Capture the cell that displays the provided text and extract its (x, y) central coordinate. 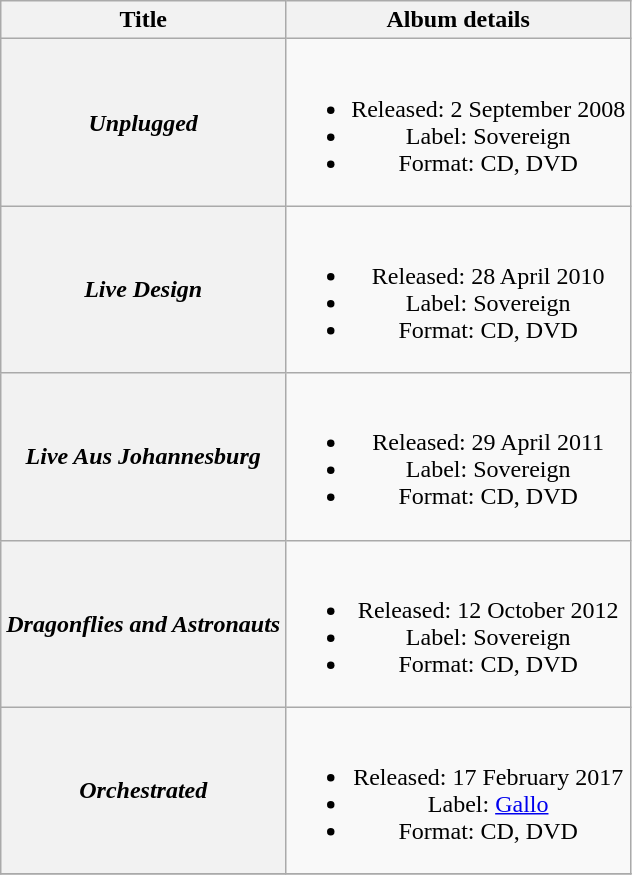
Released: 2 September 2008Label: SovereignFormat: CD, DVD (458, 122)
Released: 12 October 2012Label: SovereignFormat: CD, DVD (458, 624)
Live Aus Johannesburg (144, 456)
Live Design (144, 290)
Dragonflies and Astronauts (144, 624)
Orchestrated (144, 790)
Released: 29 April 2011Label: SovereignFormat: CD, DVD (458, 456)
Album details (458, 20)
Released: 17 February 2017Label: GalloFormat: CD, DVD (458, 790)
Released: 28 April 2010Label: SovereignFormat: CD, DVD (458, 290)
Title (144, 20)
Unplugged (144, 122)
